Search for the cell housing the specified text and yield its (X, Y) center coordinate. 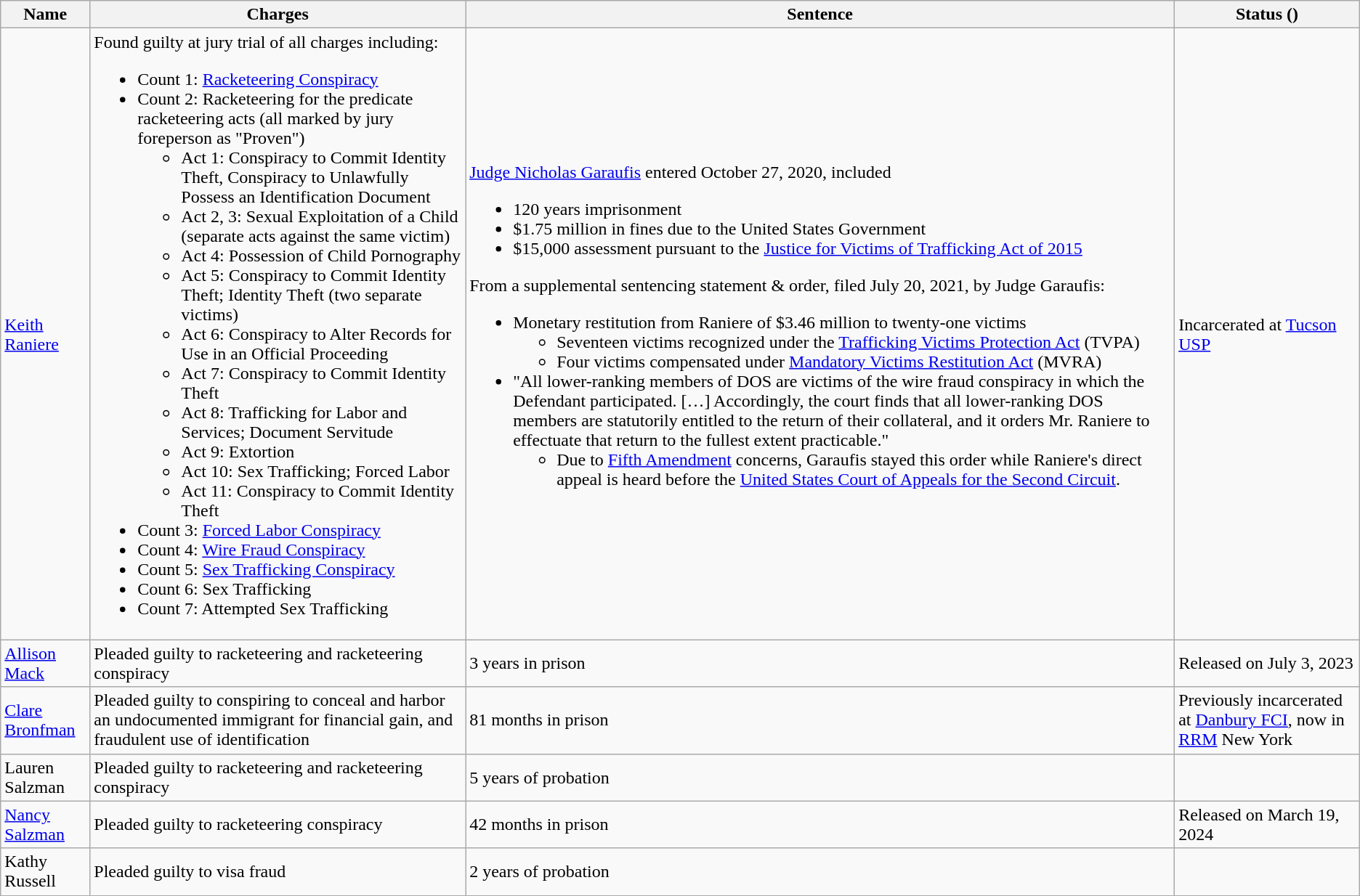
Sentence (820, 15)
3 years in prison (820, 664)
42 months in prison (820, 825)
Previously incarcerated at Danbury FCI, now in RRM New York (1267, 720)
5 years of probation (820, 777)
Charges (278, 15)
Nancy Salzman (45, 825)
Keith Raniere (45, 334)
Status () (1267, 15)
Clare Bronfman (45, 720)
Released on July 3, 2023 (1267, 664)
Allison Mack (45, 664)
Released on March 19, 2024 (1267, 825)
Pleaded guilty to visa fraud (278, 871)
Pleaded guilty to racketeering conspiracy (278, 825)
Pleaded guilty to conspiring to conceal and harbor an undocumented immigrant for financial gain, and fraudulent use of identification (278, 720)
Lauren Salzman (45, 777)
Incarcerated at Tucson USP (1267, 334)
Kathy Russell (45, 871)
81 months in prison (820, 720)
Name (45, 15)
2 years of probation (820, 871)
